Extract the [X, Y] coordinate from the center of the cell holding the provided text.  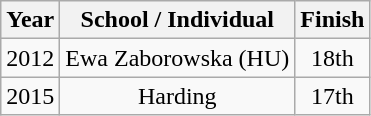
2015 [30, 96]
18th [332, 58]
2012 [30, 58]
School / Individual [178, 20]
Year [30, 20]
Ewa Zaborowska (HU) [178, 58]
Harding [178, 96]
17th [332, 96]
Finish [332, 20]
